Pinpoint the cell where the given text exists, returning its (x, y) midpoint coordinate. 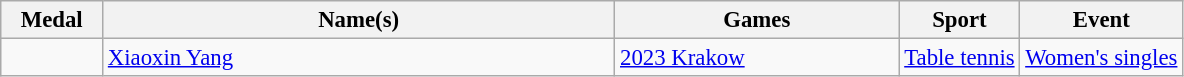
Medal (52, 20)
2023 Krakow (757, 58)
Event (1102, 20)
Games (757, 20)
Name(s) (359, 20)
Xiaoxin Yang (359, 58)
Table tennis (960, 58)
Sport (960, 20)
Women's singles (1102, 58)
